Determine the (x, y) coordinate at the center of the cell enclosing the given text.  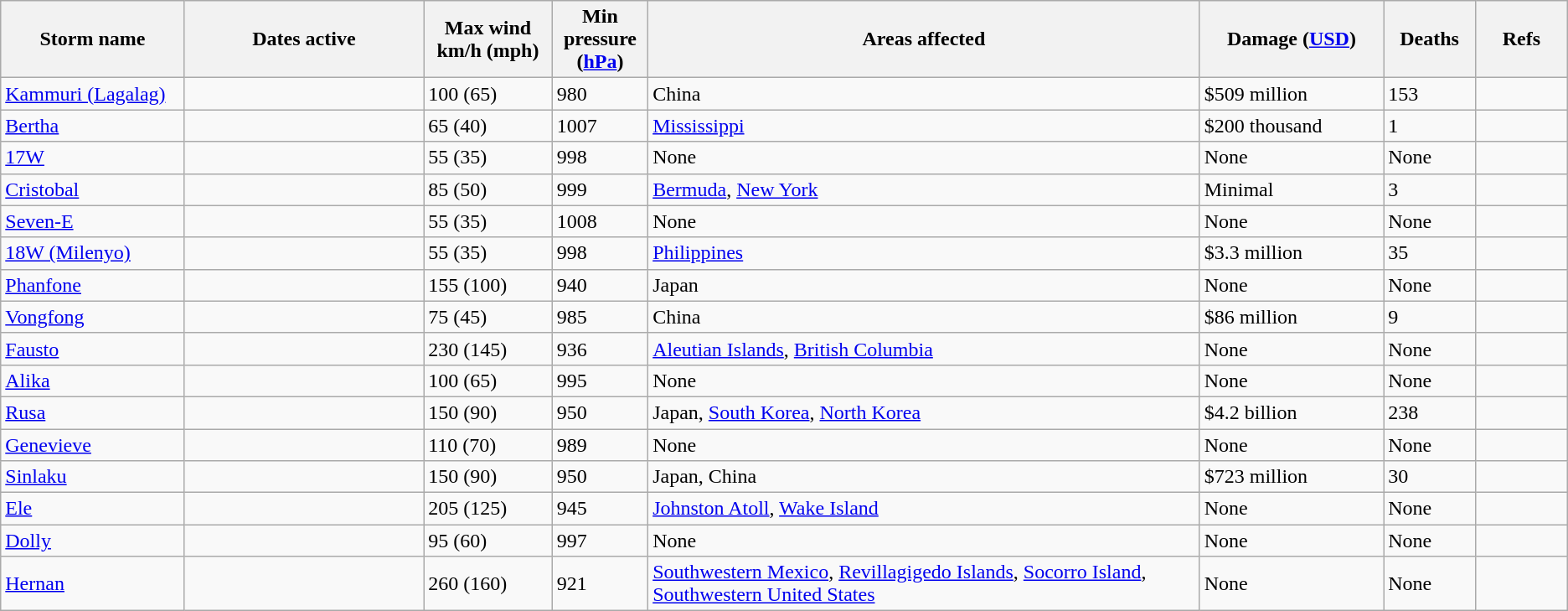
Sinlaku (92, 477)
85 (50) (488, 189)
Max wind km/h (mph) (488, 39)
Vongfong (92, 317)
Japan, South Korea, North Korea (925, 412)
921 (600, 583)
Phanfone (92, 285)
999 (600, 189)
17W (92, 158)
$86 million (1292, 317)
995 (600, 381)
Ele (92, 509)
936 (600, 349)
$509 million (1292, 94)
989 (600, 445)
Dates active (303, 39)
$3.3 million (1292, 253)
95 (60) (488, 541)
Refs (1521, 39)
Hernan (92, 583)
260 (160) (488, 583)
110 (70) (488, 445)
997 (600, 541)
153 (1430, 94)
238 (1430, 412)
985 (600, 317)
Minimal (1292, 189)
Seven-E (92, 221)
Dolly (92, 541)
30 (1430, 477)
$723 million (1292, 477)
Johnston Atoll, Wake Island (925, 509)
Storm name (92, 39)
Bermuda, New York (925, 189)
Bertha (92, 126)
Genevieve (92, 445)
Philippines (925, 253)
$200 thousand (1292, 126)
Japan (925, 285)
155 (100) (488, 285)
Rusa (92, 412)
1 (1430, 126)
Kammuri (Lagalag) (92, 94)
3 (1430, 189)
Japan, China (925, 477)
Fausto (92, 349)
Mississippi (925, 126)
Areas affected (925, 39)
205 (125) (488, 509)
230 (145) (488, 349)
Deaths (1430, 39)
$4.2 billion (1292, 412)
35 (1430, 253)
940 (600, 285)
1008 (600, 221)
Aleutian Islands, British Columbia (925, 349)
Damage (USD) (1292, 39)
Min pressure (hPa) (600, 39)
945 (600, 509)
9 (1430, 317)
Cristobal (92, 189)
75 (45) (488, 317)
Southwestern Mexico, Revillagigedo Islands, Socorro Island, Southwestern United States (925, 583)
18W (Milenyo) (92, 253)
65 (40) (488, 126)
1007 (600, 126)
980 (600, 94)
Alika (92, 381)
